Return (X, Y) of the center of cell containing provided text 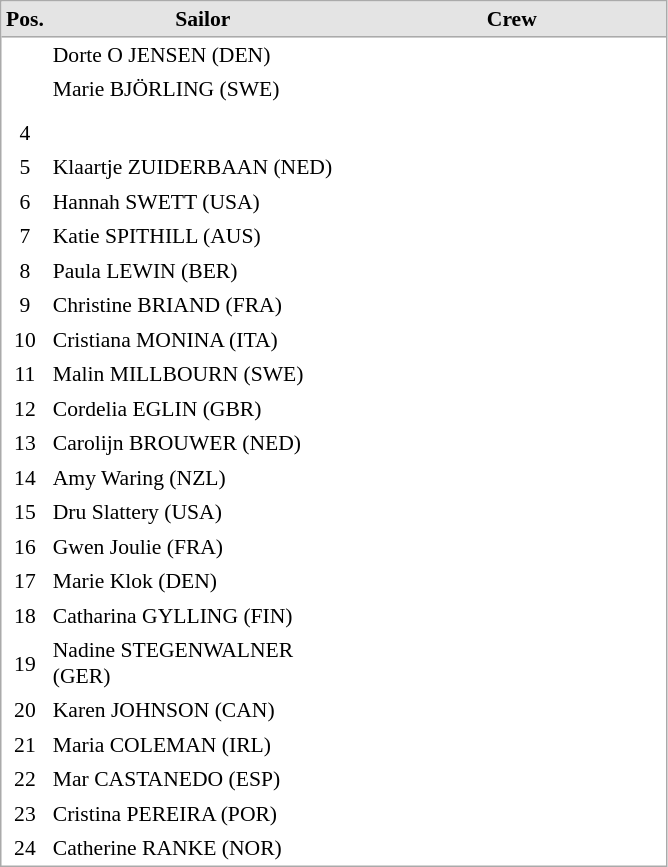
16 (26, 547)
17 (26, 581)
7 (26, 236)
Pos. (26, 20)
Cristiana MONINA (ITA) (202, 339)
Marie Klok (DEN) (202, 581)
21 (26, 745)
24 (26, 848)
Crew (512, 20)
18 (26, 615)
Nadine STEGENWALNER (GER) (202, 663)
Gwen Joulie (FRA) (202, 547)
Catharina GYLLING (FIN) (202, 615)
Karen JOHNSON (CAN) (202, 710)
15 (26, 512)
Katie SPITHILL (AUS) (202, 236)
9 (26, 305)
11 (26, 374)
Marie BJÖRLING (SWE) (202, 89)
10 (26, 339)
6 (26, 201)
19 (26, 663)
13 (26, 443)
5 (26, 167)
Klaartje ZUIDERBAAN (NED) (202, 167)
Maria COLEMAN (IRL) (202, 745)
Carolijn BROUWER (NED) (202, 443)
14 (26, 477)
Dorte O JENSEN (DEN) (202, 55)
22 (26, 779)
12 (26, 409)
Malin MILLBOURN (SWE) (202, 374)
Cristina PEREIRA (POR) (202, 813)
Hannah SWETT (USA) (202, 201)
Paula LEWIN (BER) (202, 271)
4 (26, 133)
23 (26, 813)
Dru Slattery (USA) (202, 512)
Christine BRIAND (FRA) (202, 305)
8 (26, 271)
Cordelia EGLIN (GBR) (202, 409)
20 (26, 710)
Sailor (202, 20)
Amy Waring (NZL) (202, 477)
Mar CASTANEDO (ESP) (202, 779)
Catherine RANKE (NOR) (202, 848)
